Capture the cell that displays the provided text and extract its [X, Y] central coordinate. 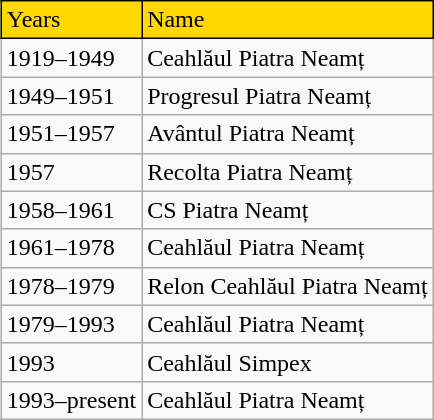
Name [288, 20]
1919–1949 [71, 58]
1951–1957 [71, 134]
Years [71, 20]
1978–1979 [71, 286]
1993–present [71, 400]
Recolta Piatra Neamț [288, 172]
CS Piatra Neamț [288, 210]
Relon Ceahlăul Piatra Neamț [288, 286]
Avântul Piatra Neamț [288, 134]
1993 [71, 362]
1949–1951 [71, 96]
1957 [71, 172]
Progresul Piatra Neamț [288, 96]
Ceahlăul Simpex [288, 362]
1961–1978 [71, 248]
1979–1993 [71, 324]
1958–1961 [71, 210]
